Search for the cell housing the specified text and yield its (X, Y) center coordinate. 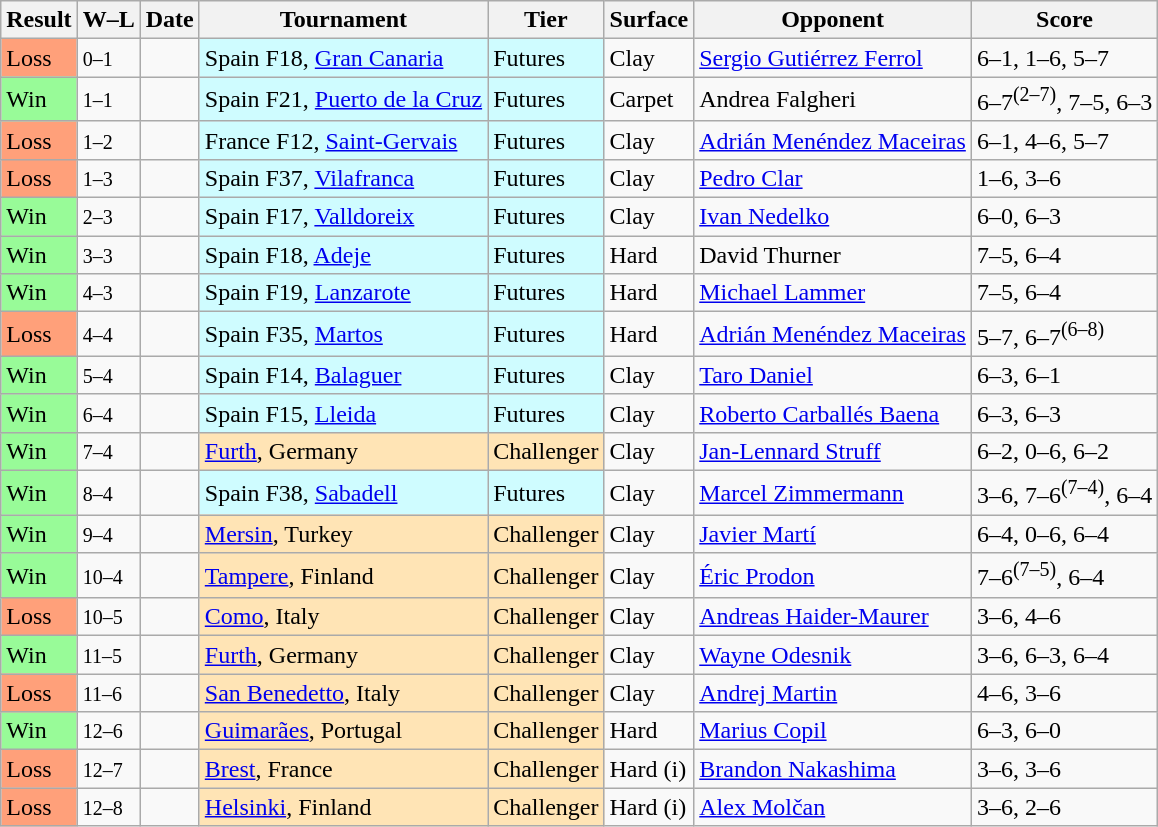
Spain F19, Lanzarote (343, 293)
Taro Daniel (833, 375)
Brest, France (343, 769)
Carpet (649, 100)
Pedro Clar (833, 178)
Spain F35, Martos (343, 334)
Ivan Nedelko (833, 217)
9–4 (108, 534)
6–7(2–7), 7–5, 6–3 (1064, 100)
Date (170, 20)
6–3, 6–3 (1064, 413)
Éric Prodon (833, 576)
Brandon Nakashima (833, 769)
Jan-Lennard Struff (833, 451)
12–6 (108, 731)
Sergio Gutiérrez Ferrol (833, 58)
3–6, 7–6(7–4), 6–4 (1064, 492)
David Thurner (833, 255)
6–3, 6–0 (1064, 731)
6–0, 6–3 (1064, 217)
3–6, 3–6 (1064, 769)
W–L (108, 20)
Marcel Zimmermann (833, 492)
1–3 (108, 178)
Spain F17, Valldoreix (343, 217)
Alex Molčan (833, 807)
Andreas Haider-Maurer (833, 617)
6–4 (108, 413)
1–1 (108, 100)
7–6(7–5), 6–4 (1064, 576)
5–7, 6–7(6–8) (1064, 334)
Guimarães, Portugal (343, 731)
Spain F14, Balaguer (343, 375)
8–4 (108, 492)
4–6, 3–6 (1064, 693)
1–2 (108, 140)
Tournament (343, 20)
Tier (546, 20)
6–3, 6–1 (1064, 375)
10–5 (108, 617)
Como, Italy (343, 617)
7–4 (108, 451)
Spain F15, Lleida (343, 413)
10–4 (108, 576)
Wayne Odesnik (833, 655)
1–6, 3–6 (1064, 178)
Michael Lammer (833, 293)
0–1 (108, 58)
5–4 (108, 375)
Spain F18, Gran Canaria (343, 58)
4–4 (108, 334)
3–6, 4–6 (1064, 617)
Andrej Martin (833, 693)
Javier Martí (833, 534)
6–4, 0–6, 6–4 (1064, 534)
Roberto Carballés Baena (833, 413)
2–3 (108, 217)
Spain F37, Vilafranca (343, 178)
Spain F18, Adeje (343, 255)
San Benedetto, Italy (343, 693)
Spain F38, Sabadell (343, 492)
Andrea Falgheri (833, 100)
6–1, 1–6, 5–7 (1064, 58)
Result (39, 20)
3–3 (108, 255)
Score (1064, 20)
Helsinki, Finland (343, 807)
Marius Copil (833, 731)
11–6 (108, 693)
11–5 (108, 655)
Spain F21, Puerto de la Cruz (343, 100)
3–6, 2–6 (1064, 807)
Mersin, Turkey (343, 534)
12–7 (108, 769)
France F12, Saint-Gervais (343, 140)
3–6, 6–3, 6–4 (1064, 655)
6–1, 4–6, 5–7 (1064, 140)
Tampere, Finland (343, 576)
4–3 (108, 293)
12–8 (108, 807)
6–2, 0–6, 6–2 (1064, 451)
Surface (649, 20)
Opponent (833, 20)
